Return the (x, y) coordinate for the center point of the cell that contains the specified text.  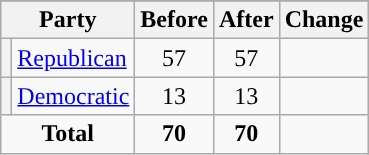
Before (174, 20)
Total (68, 134)
Change (324, 20)
Party (68, 20)
Democratic (74, 96)
Republican (74, 58)
After (246, 20)
